Identify which cell holds the provided text, then report its (x, y) central coordinate. 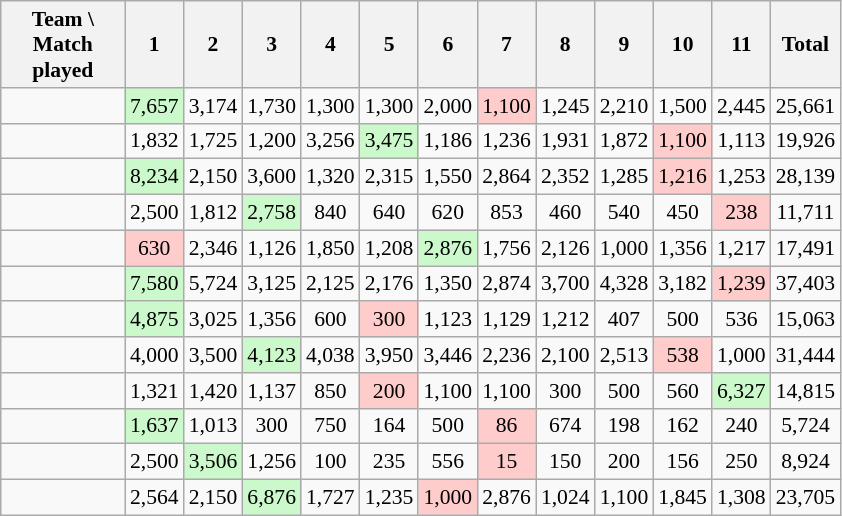
11 (742, 44)
3 (272, 44)
3,600 (272, 177)
162 (682, 426)
15 (506, 462)
4,038 (330, 355)
1,872 (624, 141)
1,235 (390, 498)
14,815 (806, 391)
3,025 (214, 320)
1,727 (330, 498)
6,876 (272, 498)
Team \ Match played (63, 44)
600 (330, 320)
150 (566, 462)
450 (682, 213)
164 (390, 426)
3,500 (214, 355)
1,845 (682, 498)
5 (390, 44)
8 (566, 44)
3,182 (682, 284)
240 (742, 426)
1,129 (506, 320)
11,711 (806, 213)
2,864 (506, 177)
2,236 (506, 355)
2,346 (214, 248)
28,139 (806, 177)
460 (566, 213)
840 (330, 213)
Total (806, 44)
6 (448, 44)
1,637 (154, 426)
2 (214, 44)
1,931 (566, 141)
3,506 (214, 462)
3,125 (272, 284)
4,123 (272, 355)
17,491 (806, 248)
850 (330, 391)
7 (506, 44)
1,500 (682, 106)
1,024 (566, 498)
9 (624, 44)
538 (682, 355)
1,256 (272, 462)
1,321 (154, 391)
2,100 (566, 355)
1,212 (566, 320)
2,000 (448, 106)
7,657 (154, 106)
6,327 (742, 391)
620 (448, 213)
8,924 (806, 462)
1,236 (506, 141)
3,475 (390, 141)
2,125 (330, 284)
2,564 (154, 498)
3,446 (448, 355)
1,725 (214, 141)
4,328 (624, 284)
560 (682, 391)
1,730 (272, 106)
2,352 (566, 177)
2,126 (566, 248)
235 (390, 462)
3,700 (566, 284)
1,217 (742, 248)
1,420 (214, 391)
640 (390, 213)
1,812 (214, 213)
1,245 (566, 106)
10 (682, 44)
1,350 (448, 284)
536 (742, 320)
37,403 (806, 284)
8,234 (154, 177)
556 (448, 462)
3,950 (390, 355)
25,661 (806, 106)
250 (742, 462)
19,926 (806, 141)
156 (682, 462)
2,513 (624, 355)
674 (566, 426)
3,174 (214, 106)
1,113 (742, 141)
2,758 (272, 213)
4,000 (154, 355)
1 (154, 44)
3,256 (330, 141)
1,320 (330, 177)
2,874 (506, 284)
238 (742, 213)
2,315 (390, 177)
1,253 (742, 177)
198 (624, 426)
2,445 (742, 106)
1,832 (154, 141)
4,875 (154, 320)
630 (154, 248)
86 (506, 426)
407 (624, 320)
1,850 (330, 248)
1,308 (742, 498)
7,580 (154, 284)
853 (506, 213)
540 (624, 213)
4 (330, 44)
100 (330, 462)
15,063 (806, 320)
1,208 (390, 248)
1,200 (272, 141)
1,756 (506, 248)
1,285 (624, 177)
1,126 (272, 248)
1,550 (448, 177)
1,137 (272, 391)
750 (330, 426)
2,176 (390, 284)
1,013 (214, 426)
1,123 (448, 320)
1,186 (448, 141)
1,216 (682, 177)
23,705 (806, 498)
1,239 (742, 284)
31,444 (806, 355)
2,210 (624, 106)
